Determine the [X, Y] coordinate at the center of the cell enclosing the given text.  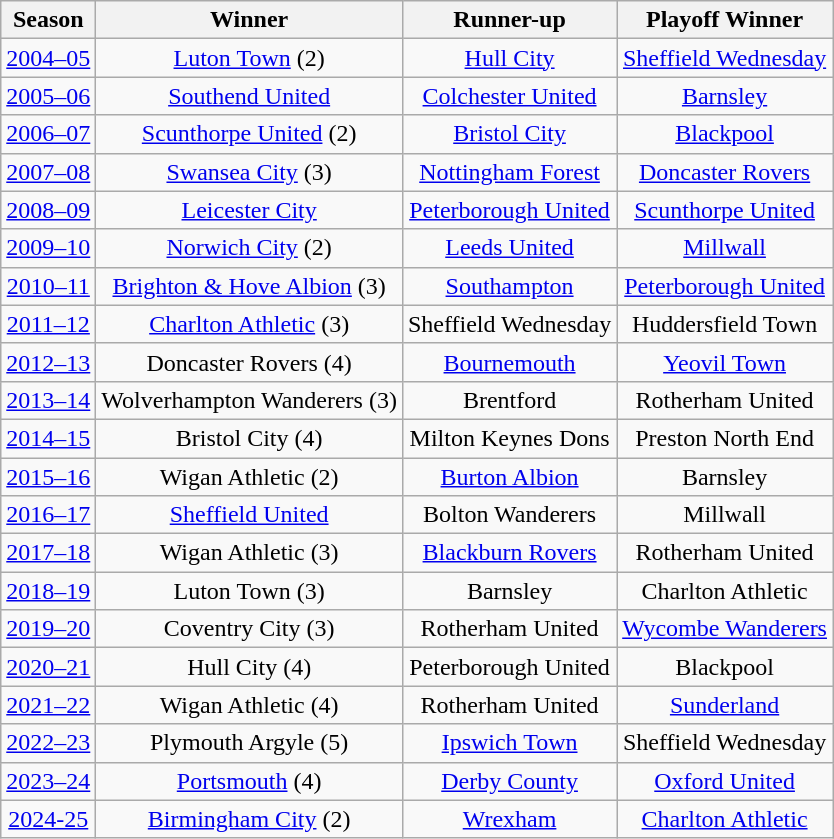
Playoff Winner [725, 20]
2008–09 [48, 210]
Yeovil Town [725, 362]
Blackburn Rovers [509, 553]
Birmingham City (2) [250, 819]
Charlton Athletic (3) [250, 324]
Wigan Athletic (2) [250, 477]
2006–07 [48, 134]
Preston North End [725, 438]
Brighton & Hove Albion (3) [250, 286]
Leeds United [509, 248]
2018–19 [48, 591]
2005–06 [48, 96]
2007–08 [48, 172]
2024-25 [48, 819]
Southend United [250, 96]
Derby County [509, 781]
Southampton [509, 286]
Colchester United [509, 96]
Nottingham Forest [509, 172]
Winner [250, 20]
Bristol City (4) [250, 438]
2009–10 [48, 248]
2013–14 [48, 400]
Runner-up [509, 20]
Swansea City (3) [250, 172]
Luton Town (2) [250, 58]
Season [48, 20]
Luton Town (3) [250, 591]
Wycombe Wanderers [725, 629]
Doncaster Rovers (4) [250, 362]
2023–24 [48, 781]
Norwich City (2) [250, 248]
Sheffield United [250, 515]
Brentford [509, 400]
2015–16 [48, 477]
Sunderland [725, 705]
Coventry City (3) [250, 629]
2020–21 [48, 667]
Doncaster Rovers [725, 172]
2017–18 [48, 553]
Oxford United [725, 781]
2016–17 [48, 515]
Leicester City [250, 210]
2004–05 [48, 58]
Plymouth Argyle (5) [250, 743]
Bolton Wanderers [509, 515]
Scunthorpe United (2) [250, 134]
Burton Albion [509, 477]
2022–23 [48, 743]
Ipswich Town [509, 743]
2019–20 [48, 629]
Milton Keynes Dons [509, 438]
Hull City [509, 58]
Hull City (4) [250, 667]
2021–22 [48, 705]
Wolverhampton Wanderers (3) [250, 400]
Wigan Athletic (4) [250, 705]
Scunthorpe United [725, 210]
Portsmouth (4) [250, 781]
Bristol City [509, 134]
2012–13 [48, 362]
2014–15 [48, 438]
Huddersfield Town [725, 324]
Wrexham [509, 819]
2010–11 [48, 286]
2011–12 [48, 324]
Bournemouth [509, 362]
Wigan Athletic (3) [250, 553]
